Capture the cell that displays the provided text and extract its (x, y) central coordinate. 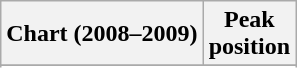
Peakposition (249, 34)
Chart (2008–2009) (102, 34)
